Extract the [X, Y] coordinate from the center of the cell holding the provided text.  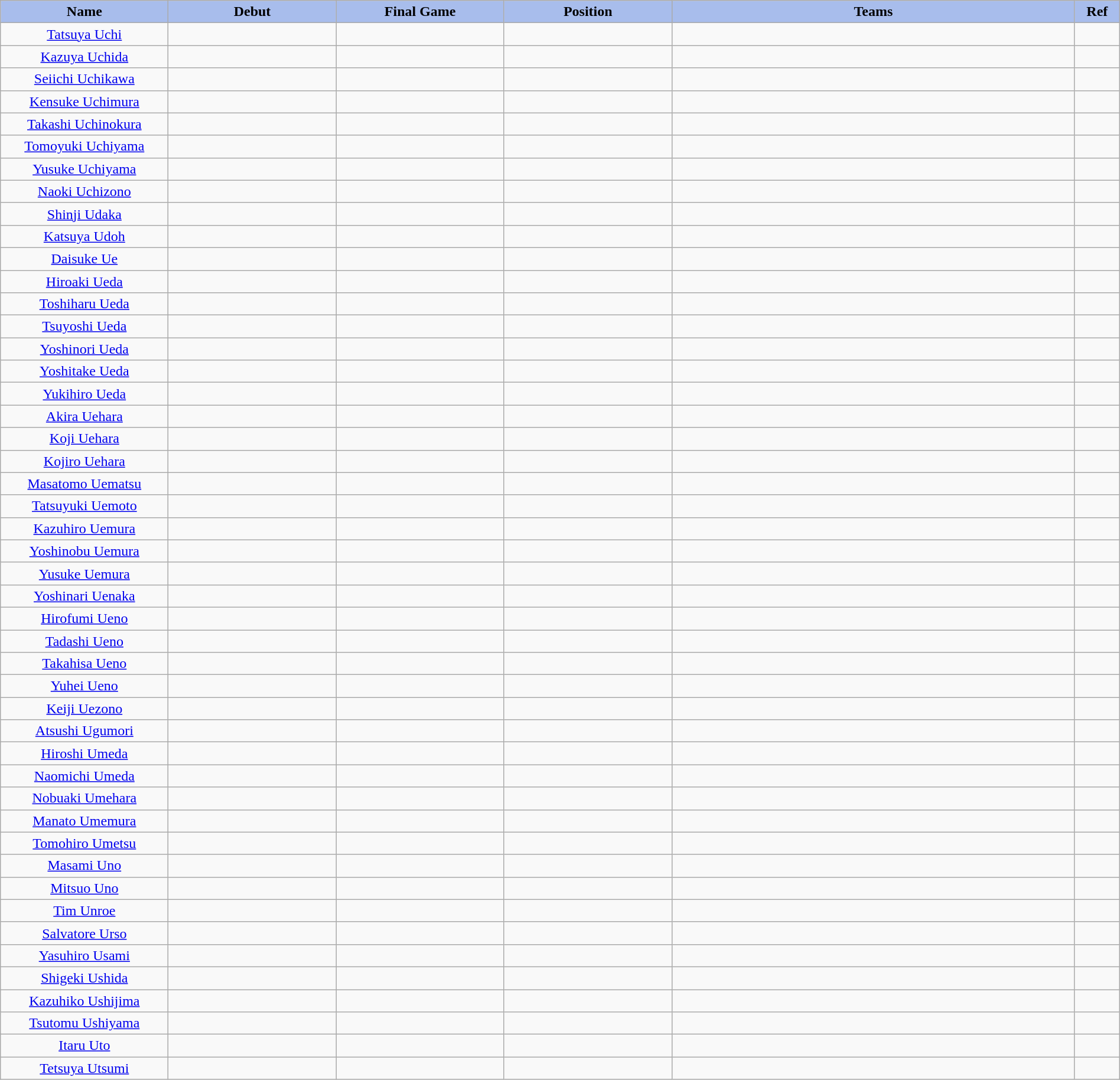
Tsuyoshi Ueda [84, 327]
Kazuhiko Ushijima [84, 1001]
Kazuya Uchida [84, 57]
Kojiro Uehara [84, 461]
Yasuhiro Usami [84, 955]
Takahisa Ueno [84, 664]
Name [84, 12]
Manato Umemura [84, 821]
Daisuke Ue [84, 259]
Katsuya Udoh [84, 236]
Tatsuyuki Uemoto [84, 506]
Yoshitake Ueda [84, 371]
Naomichi Umeda [84, 776]
Nobuaki Umehara [84, 798]
Salvatore Urso [84, 933]
Yuhei Ueno [84, 686]
Ref [1097, 12]
Tetsuya Utsumi [84, 1068]
Yusuke Uemura [84, 573]
Kazuhiro Uemura [84, 528]
Kensuke Uchimura [84, 102]
Debut [252, 12]
Toshiharu Ueda [84, 304]
Tim Unroe [84, 911]
Position [588, 12]
Masatomo Uematsu [84, 484]
Hiroaki Ueda [84, 282]
Yoshinari Uenaka [84, 596]
Teams [873, 12]
Masami Uno [84, 866]
Itaru Uto [84, 1046]
Tadashi Ueno [84, 641]
Tsutomu Ushiyama [84, 1023]
Naoki Uchizono [84, 191]
Hiroshi Umeda [84, 753]
Seiichi Uchikawa [84, 79]
Takashi Uchinokura [84, 124]
Yukihiro Ueda [84, 394]
Shigeki Ushida [84, 978]
Tomohiro Umetsu [84, 843]
Tatsuya Uchi [84, 34]
Koji Uehara [84, 439]
Shinji Udaka [84, 214]
Yusuke Uchiyama [84, 169]
Final Game [420, 12]
Keiji Uezono [84, 709]
Atsushi Ugumori [84, 731]
Yoshinori Ueda [84, 349]
Tomoyuki Uchiyama [84, 146]
Akira Uehara [84, 416]
Yoshinobu Uemura [84, 551]
Mitsuo Uno [84, 888]
Hirofumi Ueno [84, 618]
